Find where the given text appears and provide that cell's center as (x, y) coordinate. 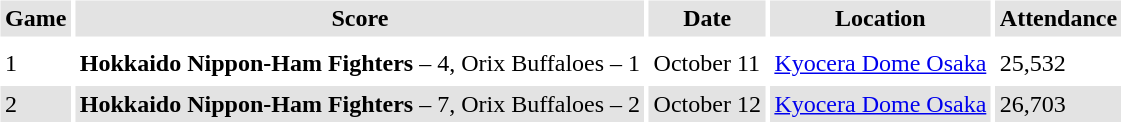
Hokkaido Nippon-Ham Fighters – 7, Orix Buffaloes – 2 (360, 104)
October 12 (707, 104)
Game (35, 18)
Score (360, 18)
Hokkaido Nippon-Ham Fighters – 4, Orix Buffaloes – 1 (360, 64)
Attendance (1058, 18)
25,532 (1058, 64)
1 (35, 64)
2 (35, 104)
October 11 (707, 64)
26,703 (1058, 104)
Date (707, 18)
Location (880, 18)
